Extract the [x, y] coordinate from the center of the cell holding the provided text.  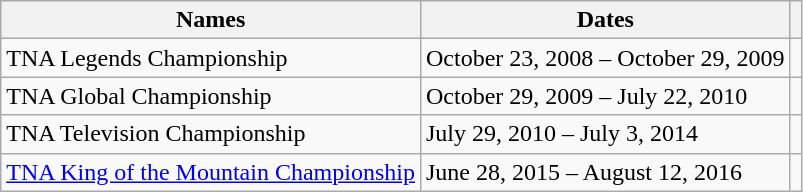
October 29, 2009 – July 22, 2010 [605, 96]
October 23, 2008 – October 29, 2009 [605, 58]
TNA King of the Mountain Championship [211, 172]
Names [211, 20]
June 28, 2015 – August 12, 2016 [605, 172]
Dates [605, 20]
TNA Global Championship [211, 96]
TNA Legends Championship [211, 58]
July 29, 2010 – July 3, 2014 [605, 134]
TNA Television Championship [211, 134]
